Detect which cell encompasses the target text, then output its [X, Y] center coordinate. 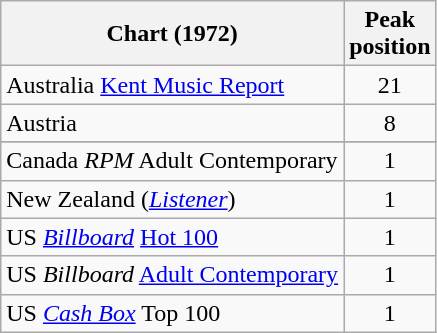
US Billboard Adult Contemporary [172, 275]
Peakposition [390, 34]
Canada RPM Adult Contemporary [172, 161]
New Zealand (Listener) [172, 199]
8 [390, 123]
Austria [172, 123]
Australia Kent Music Report [172, 85]
US Cash Box Top 100 [172, 313]
21 [390, 85]
Chart (1972) [172, 34]
US Billboard Hot 100 [172, 237]
